Capture the cell that displays the provided text and extract its [X, Y] central coordinate. 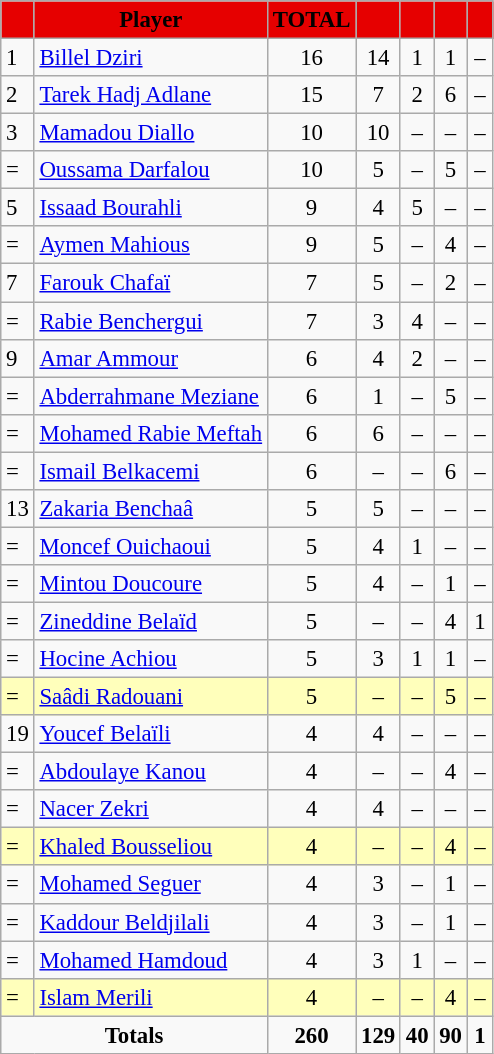
16 [311, 58]
Mohamed Rabie Meftah [150, 433]
Player [150, 20]
Ismail Belkacemi [150, 471]
14 [378, 58]
40 [416, 1035]
Tarek Hadj Adlane [150, 95]
260 [311, 1035]
Farouk Chafaï [150, 283]
Zakaria Benchaâ [150, 509]
TOTAL [311, 20]
Billel Dziri [150, 58]
Islam Merili [150, 997]
Oussama Darfalou [150, 170]
Amar Ammour [150, 358]
Kaddour Beldjilali [150, 922]
13 [18, 509]
Youcef Belaïli [150, 734]
Totals [134, 1035]
Khaled Bousseliou [150, 847]
Mohamed Seguer [150, 885]
19 [18, 734]
Saâdi Radouani [150, 697]
Hocine Achiou [150, 659]
Abdoulaye Kanou [150, 772]
Aymen Mahious [150, 245]
Rabie Benchergui [150, 321]
129 [378, 1035]
90 [450, 1035]
Mintou Doucoure [150, 584]
Mohamed Hamdoud [150, 960]
Issaad Bourahli [150, 208]
15 [311, 95]
Abderrahmane Meziane [150, 396]
Mamadou Diallo [150, 133]
Moncef Ouichaoui [150, 546]
Zineddine Belaïd [150, 621]
Nacer Zekri [150, 809]
